Detect which cell encompasses the target text, then output its [x, y] center coordinate. 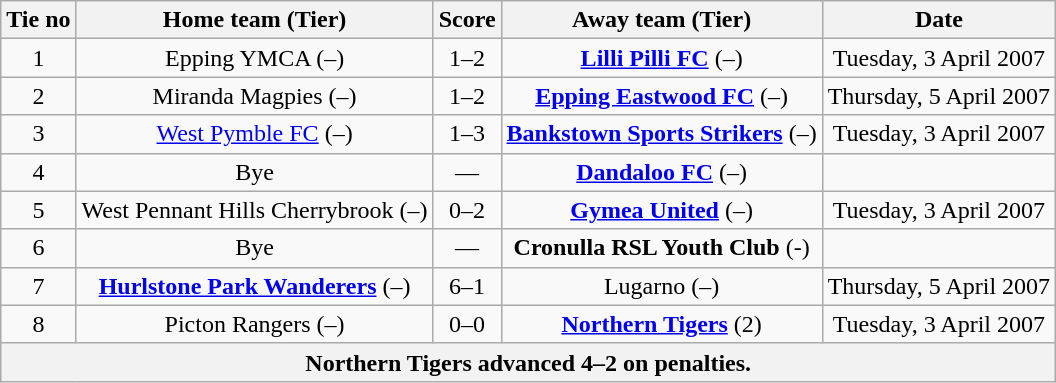
3 [38, 134]
Lilli Pilli FC (–) [662, 58]
1–3 [467, 134]
Cronulla RSL Youth Club (-) [662, 248]
Lugarno (–) [662, 286]
Epping YMCA (–) [254, 58]
8 [38, 324]
Tie no [38, 20]
Date [938, 20]
West Pymble FC (–) [254, 134]
Northern Tigers advanced 4–2 on penalties. [528, 362]
0–0 [467, 324]
West Pennant Hills Cherrybrook (–) [254, 210]
Bankstown Sports Strikers (–) [662, 134]
0–2 [467, 210]
4 [38, 172]
1 [38, 58]
6 [38, 248]
7 [38, 286]
Picton Rangers (–) [254, 324]
Northern Tigers (2) [662, 324]
Gymea United (–) [662, 210]
Dandaloo FC (–) [662, 172]
6–1 [467, 286]
Score [467, 20]
Hurlstone Park Wanderers (–) [254, 286]
Home team (Tier) [254, 20]
Epping Eastwood FC (–) [662, 96]
5 [38, 210]
Miranda Magpies (–) [254, 96]
2 [38, 96]
Away team (Tier) [662, 20]
